Locate the cell with the specified text and output its [X, Y] center coordinate. 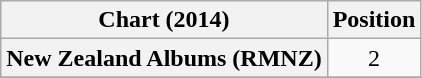
Chart (2014) [164, 20]
Position [374, 20]
2 [374, 58]
New Zealand Albums (RMNZ) [164, 58]
